Search for the cell housing the specified text and yield its [x, y] center coordinate. 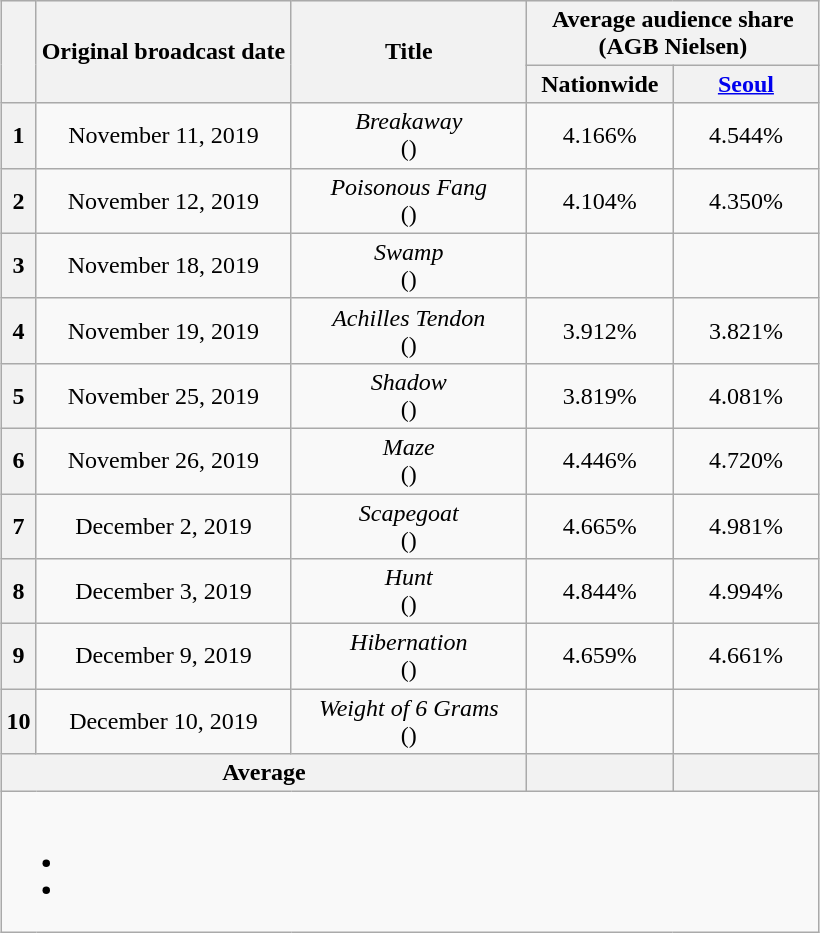
Seoul [746, 84]
December 10, 2019 [164, 722]
Hibernation() [409, 656]
Average audience share(AGB Nielsen) [673, 32]
6 [18, 460]
4 [18, 330]
Title [409, 52]
Hunt() [409, 592]
Achilles Tendon() [409, 330]
5 [18, 396]
November 19, 2019 [164, 330]
3.821% [746, 330]
4.081% [746, 396]
4.981% [746, 526]
November 25, 2019 [164, 396]
December 9, 2019 [164, 656]
4.844% [600, 592]
4.166% [600, 136]
Shadow() [409, 396]
Poisonous Fang() [409, 200]
9 [18, 656]
4.720% [746, 460]
4.994% [746, 592]
Original broadcast date [164, 52]
Average [264, 773]
4.104% [600, 200]
Swamp() [409, 266]
Nationwide [600, 84]
December 3, 2019 [164, 592]
November 18, 2019 [164, 266]
2 [18, 200]
4.446% [600, 460]
7 [18, 526]
Weight of 6 Grams() [409, 722]
4.661% [746, 656]
10 [18, 722]
4.350% [746, 200]
November 26, 2019 [164, 460]
3 [18, 266]
4.659% [600, 656]
4.665% [600, 526]
8 [18, 592]
3.912% [600, 330]
Maze() [409, 460]
November 11, 2019 [164, 136]
December 2, 2019 [164, 526]
November 12, 2019 [164, 200]
Breakaway() [409, 136]
Scapegoat() [409, 526]
3.819% [600, 396]
1 [18, 136]
4.544% [746, 136]
